Determine the [X, Y] coordinate at the center of the cell enclosing the given text.  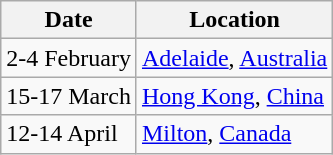
Location [234, 20]
Hong Kong, China [234, 96]
Milton, Canada [234, 134]
12-14 April [69, 134]
2-4 February [69, 58]
Date [69, 20]
Adelaide, Australia [234, 58]
15-17 March [69, 96]
